Extract the [X, Y] coordinate from the center of the cell holding the provided text.  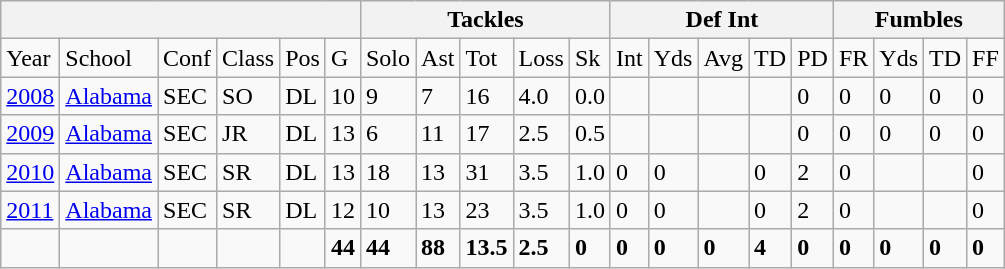
Tot [486, 58]
88 [438, 248]
18 [388, 172]
Year [30, 58]
Fumbles [918, 20]
4.0 [541, 96]
G [342, 58]
Def Int [722, 20]
SO [248, 96]
Avg [724, 58]
Conf [188, 58]
FF [986, 58]
7 [438, 96]
23 [486, 210]
11 [438, 134]
Ast [438, 58]
2008 [30, 96]
School [109, 58]
Loss [541, 58]
13.5 [486, 248]
9 [388, 96]
FR [853, 58]
6 [388, 134]
16 [486, 96]
Sk [590, 58]
4 [770, 248]
2011 [30, 210]
12 [342, 210]
Tackles [485, 20]
2009 [30, 134]
17 [486, 134]
31 [486, 172]
JR [248, 134]
Int [629, 58]
Solo [388, 58]
2010 [30, 172]
0.0 [590, 96]
Pos [303, 58]
PD [813, 58]
0.5 [590, 134]
Class [248, 58]
